Determine the [X, Y] coordinate at the center of the cell enclosing the given text.  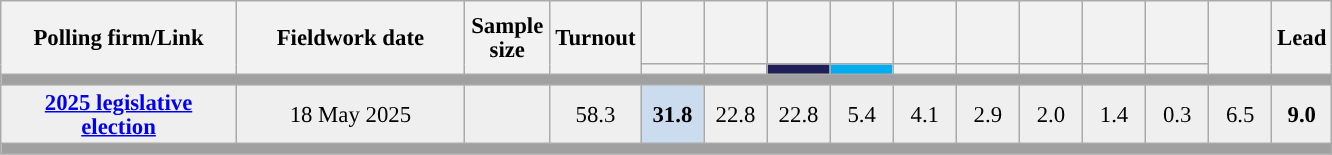
2025 legislative election [119, 114]
18 May 2025 [350, 114]
0.3 [1178, 114]
Polling firm/Link [119, 38]
58.3 [596, 114]
4.1 [924, 114]
6.5 [1240, 114]
1.4 [1114, 114]
Sample size [507, 38]
2.9 [988, 114]
5.4 [862, 114]
Fieldwork date [350, 38]
31.8 [672, 114]
2.0 [1050, 114]
Lead [1302, 38]
Turnout [596, 38]
9.0 [1302, 114]
